Extract the [x, y] coordinate from the center of the cell holding the provided text.  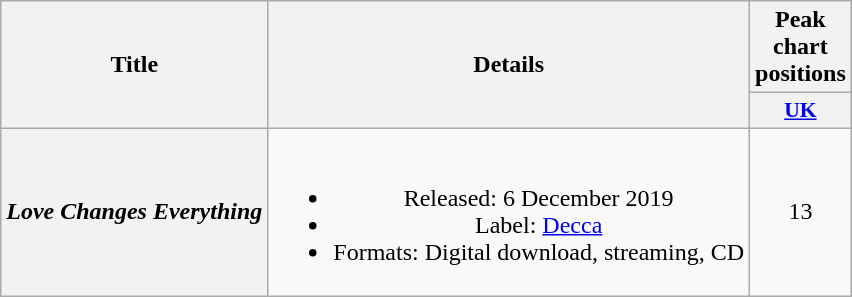
UK [801, 111]
Released: 6 December 2019Label: DeccaFormats: Digital download, streaming, CD [509, 212]
Title [134, 65]
Peak chart positions [801, 47]
13 [801, 212]
Details [509, 65]
Love Changes Everything [134, 212]
